Extract the [X, Y] coordinate from the center of the cell holding the provided text.  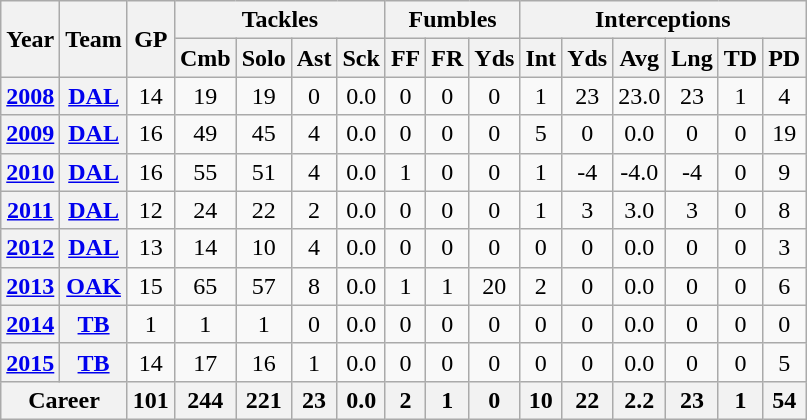
57 [264, 286]
12 [150, 210]
2015 [30, 362]
Tackles [280, 20]
PD [784, 58]
20 [494, 286]
OAK [94, 286]
65 [205, 286]
244 [205, 400]
FF [405, 58]
2009 [30, 134]
17 [205, 362]
-4.0 [640, 172]
2014 [30, 324]
2012 [30, 248]
13 [150, 248]
6 [784, 286]
Team [94, 39]
Sck [361, 58]
2013 [30, 286]
3.0 [640, 210]
2008 [30, 96]
Lng [692, 58]
2010 [30, 172]
Interceptions [663, 20]
2.2 [640, 400]
55 [205, 172]
49 [205, 134]
TD [740, 58]
51 [264, 172]
Ast [314, 58]
FR [448, 58]
45 [264, 134]
23.0 [640, 96]
GP [150, 39]
Year [30, 39]
101 [150, 400]
2011 [30, 210]
24 [205, 210]
Solo [264, 58]
Career [64, 400]
Fumbles [452, 20]
54 [784, 400]
Int [541, 58]
Avg [640, 58]
221 [264, 400]
15 [150, 286]
Cmb [205, 58]
9 [784, 172]
